Locate the cell with the specified text and output its (x, y) center coordinate. 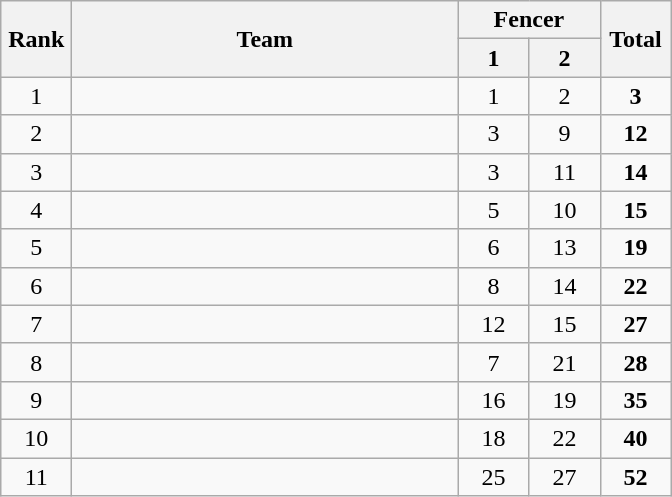
Rank (36, 39)
18 (494, 438)
40 (636, 438)
16 (494, 400)
35 (636, 400)
Total (636, 39)
Fencer (529, 20)
25 (494, 477)
13 (564, 248)
28 (636, 362)
21 (564, 362)
Team (265, 39)
52 (636, 477)
4 (36, 210)
